Provide the [X, Y] coordinate of the cell's center where the given text is located.  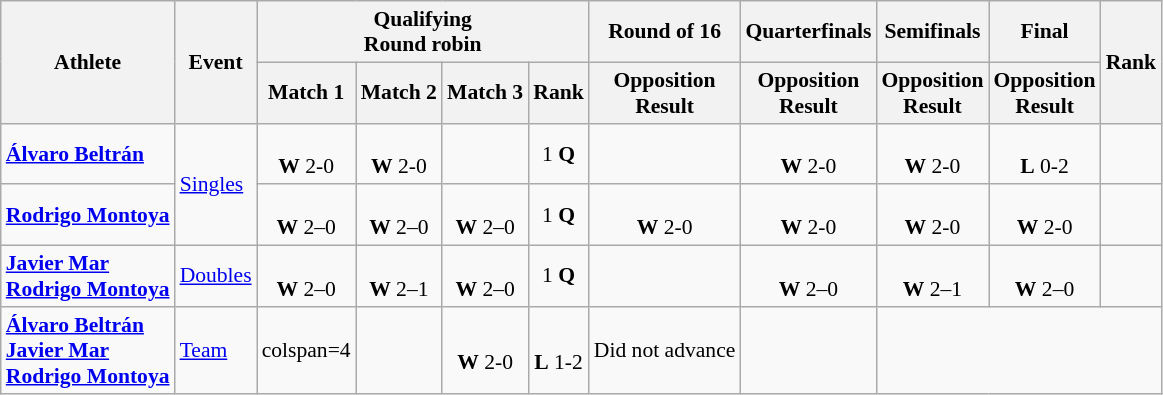
L 1-2 [558, 350]
Javier MarRodrigo Montoya [88, 276]
Álvaro BeltránJavier MarRodrigo Montoya [88, 350]
Rodrigo Montoya [88, 216]
Did not advance [665, 350]
Doubles [216, 276]
Álvaro Beltrán [88, 154]
Event [216, 62]
L 0-2 [1044, 154]
Singles [216, 184]
Final [1044, 32]
Match 2 [399, 92]
Quarterfinals [808, 32]
Match 3 [485, 92]
QualifyingRound robin [423, 32]
Semifinals [932, 32]
colspan=4 [306, 350]
Team [216, 350]
Round of 16 [665, 32]
Athlete [88, 62]
Match 1 [306, 92]
